Determine the (x, y) coordinate at the center of the cell enclosing the given text.  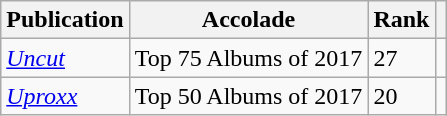
Uncut (65, 58)
Uproxx (65, 96)
20 (402, 96)
Accolade (248, 20)
Rank (402, 20)
Top 50 Albums of 2017 (248, 96)
Publication (65, 20)
27 (402, 58)
Top 75 Albums of 2017 (248, 58)
